Provide the [X, Y] coordinate of the cell's center where the given text is located.  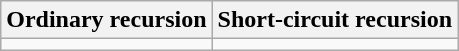
Short-circuit recursion [334, 20]
Ordinary recursion [106, 20]
